Find where the given text appears and provide that cell's center as (x, y) coordinate. 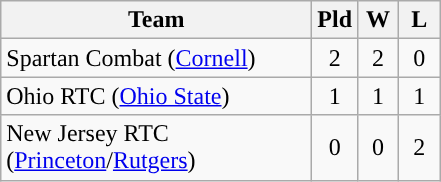
L (420, 20)
New Jersey RTC (Princeton/Rutgers) (156, 148)
Pld (335, 20)
W (378, 20)
Ohio RTC (Ohio State) (156, 96)
Team (156, 20)
Spartan Combat (Cornell) (156, 58)
